For the text-containing cell, return its midpoint in [x, y] coordinate format. 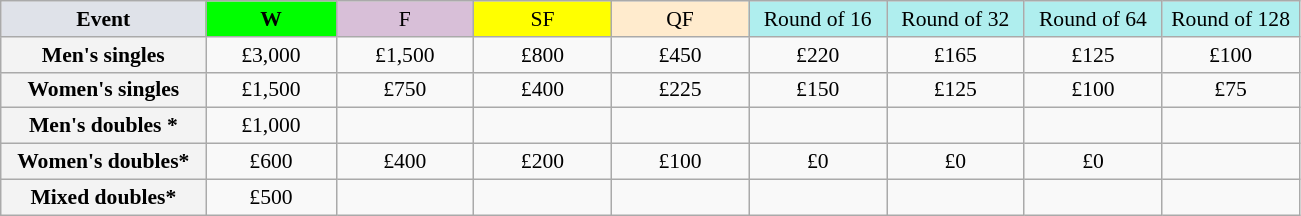
£500 [271, 197]
£220 [818, 55]
Men's doubles * [104, 126]
SF [543, 19]
Round of 128 [1231, 19]
£600 [271, 162]
£800 [543, 55]
F [405, 19]
Round of 32 [955, 19]
£165 [955, 55]
Men's singles [104, 55]
£75 [1231, 90]
Women's singles [104, 90]
Women's doubles* [104, 162]
£1,000 [271, 126]
£750 [405, 90]
Event [104, 19]
Round of 64 [1093, 19]
£225 [680, 90]
Round of 16 [818, 19]
Mixed doubles* [104, 197]
QF [680, 19]
£150 [818, 90]
£3,000 [271, 55]
£450 [680, 55]
W [271, 19]
£200 [543, 162]
